Return (x, y) of the center of cell containing provided text 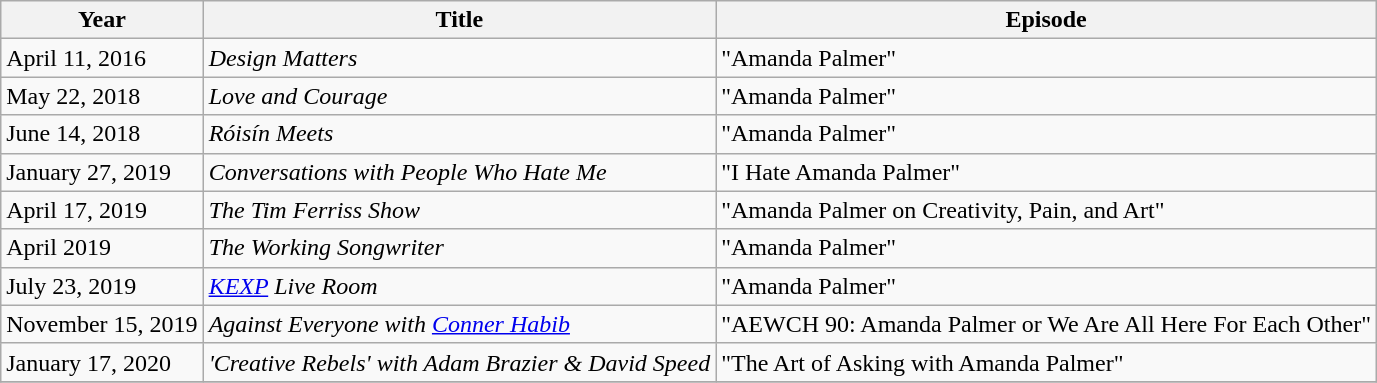
Episode (1046, 20)
The Tim Ferriss Show (460, 210)
Love and Courage (460, 96)
June 14, 2018 (102, 134)
April 2019 (102, 248)
November 15, 2019 (102, 324)
April 11, 2016 (102, 58)
"Amanda Palmer on Creativity, Pain, and Art" (1046, 210)
January 27, 2019 (102, 172)
July 23, 2019 (102, 286)
KEXP Live Room (460, 286)
Design Matters (460, 58)
"The Art of Asking with Amanda Palmer" (1046, 362)
"I Hate Amanda Palmer" (1046, 172)
'Creative Rebels' with Adam Brazier & David Speed (460, 362)
Against Everyone with Conner Habib (460, 324)
"AEWCH 90: Amanda Palmer or We Are All Here For Each Other" (1046, 324)
The Working Songwriter (460, 248)
Róisín Meets (460, 134)
Year (102, 20)
May 22, 2018 (102, 96)
April 17, 2019 (102, 210)
January 17, 2020 (102, 362)
Title (460, 20)
Conversations with People Who Hate Me (460, 172)
